Capture the cell that displays the provided text and extract its [X, Y] central coordinate. 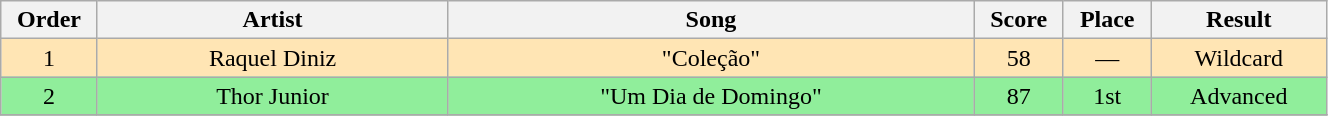
Score [1018, 20]
1 [49, 58]
"Um Dia de Domingo" [711, 96]
Result [1238, 20]
— [1107, 58]
1st [1107, 96]
58 [1018, 58]
Wildcard [1238, 58]
Artist [272, 20]
2 [49, 96]
Raquel Diniz [272, 58]
Order [49, 20]
87 [1018, 96]
Place [1107, 20]
"Coleção" [711, 58]
Advanced [1238, 96]
Song [711, 20]
Thor Junior [272, 96]
